Return (x, y) of the center of cell containing provided text 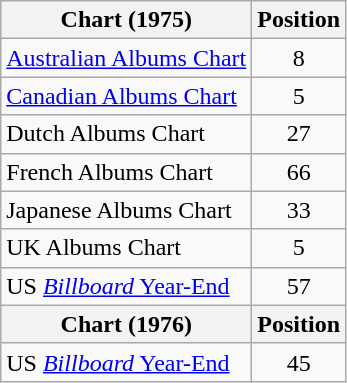
Australian Albums Chart (126, 58)
Japanese Albums Chart (126, 210)
45 (299, 362)
66 (299, 172)
57 (299, 286)
French Albums Chart (126, 172)
Dutch Albums Chart (126, 134)
8 (299, 58)
33 (299, 210)
27 (299, 134)
Chart (1976) (126, 324)
UK Albums Chart (126, 248)
Chart (1975) (126, 20)
Canadian Albums Chart (126, 96)
